Extract the [x, y] coordinate from the center of the cell holding the provided text.  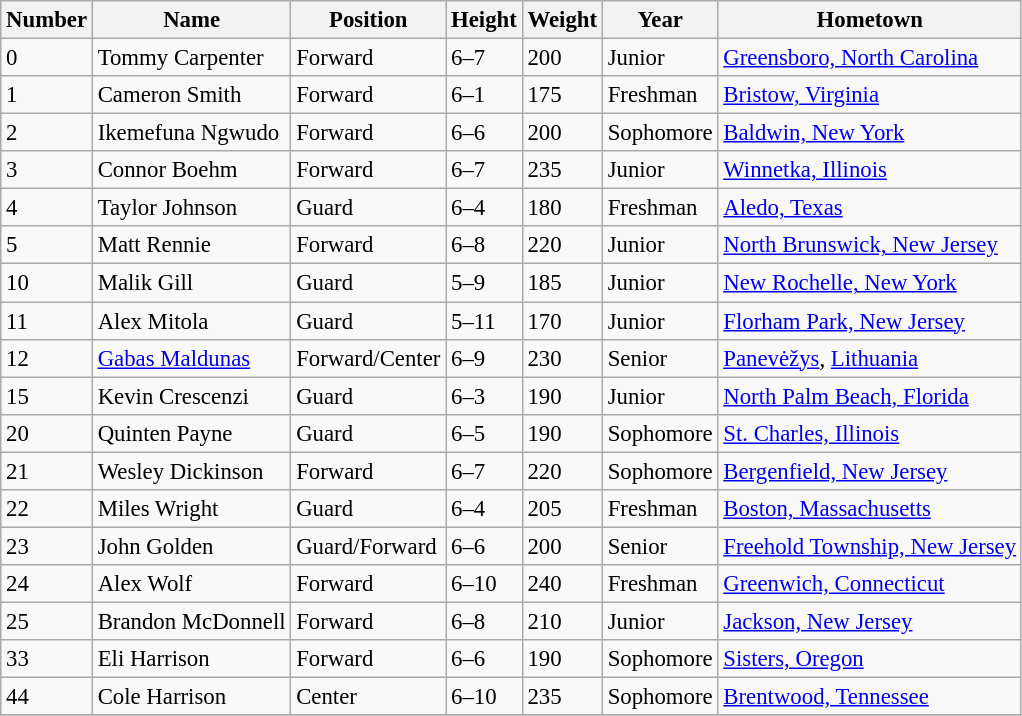
20 [47, 433]
Center [368, 697]
6–5 [484, 433]
Panevėžys, Lithuania [870, 358]
Ikemefuna Ngwudo [192, 133]
0 [47, 58]
Weight [562, 20]
24 [47, 584]
210 [562, 621]
Miles Wright [192, 509]
Florham Park, New Jersey [870, 321]
Brandon McDonnell [192, 621]
New Rochelle, New York [870, 283]
Guard/Forward [368, 546]
North Brunswick, New Jersey [870, 245]
Aledo, Texas [870, 208]
Greenwich, Connecticut [870, 584]
Taylor Johnson [192, 208]
Baldwin, New York [870, 133]
10 [47, 283]
5–9 [484, 283]
Matt Rennie [192, 245]
Bristow, Virginia [870, 95]
Wesley Dickinson [192, 471]
Connor Boehm [192, 170]
23 [47, 546]
5–11 [484, 321]
Cameron Smith [192, 95]
Alex Wolf [192, 584]
Height [484, 20]
Gabas Maldunas [192, 358]
170 [562, 321]
1 [47, 95]
12 [47, 358]
Bergenfield, New Jersey [870, 471]
Year [660, 20]
Kevin Crescenzi [192, 396]
25 [47, 621]
21 [47, 471]
Number [47, 20]
205 [562, 509]
6–3 [484, 396]
6–9 [484, 358]
3 [47, 170]
175 [562, 95]
Eli Harrison [192, 659]
Winnetka, Illinois [870, 170]
2 [47, 133]
St. Charles, Illinois [870, 433]
Hometown [870, 20]
22 [47, 509]
44 [47, 697]
North Palm Beach, Florida [870, 396]
Alex Mitola [192, 321]
6–1 [484, 95]
5 [47, 245]
Position [368, 20]
180 [562, 208]
Sisters, Oregon [870, 659]
230 [562, 358]
15 [47, 396]
Tommy Carpenter [192, 58]
Greensboro, North Carolina [870, 58]
Name [192, 20]
4 [47, 208]
Cole Harrison [192, 697]
Quinten Payne [192, 433]
240 [562, 584]
Jackson, New Jersey [870, 621]
John Golden [192, 546]
Malik Gill [192, 283]
Boston, Massachusetts [870, 509]
185 [562, 283]
Brentwood, Tennessee [870, 697]
Forward/Center [368, 358]
11 [47, 321]
33 [47, 659]
Freehold Township, New Jersey [870, 546]
